Determine the (x, y) coordinate at the center of the cell enclosing the given text.  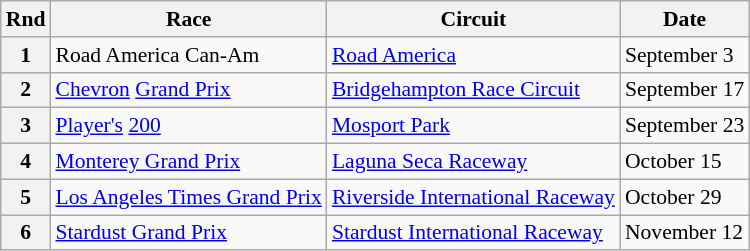
Mosport Park (474, 126)
Rnd (26, 19)
Stardust Grand Prix (188, 233)
September 17 (684, 90)
September 23 (684, 126)
Stardust International Raceway (474, 233)
Los Angeles Times Grand Prix (188, 197)
4 (26, 162)
Road America Can-Am (188, 55)
October 15 (684, 162)
September 3 (684, 55)
Player's 200 (188, 126)
6 (26, 233)
Road America (474, 55)
Riverside International Raceway (474, 197)
Monterey Grand Prix (188, 162)
Race (188, 19)
Date (684, 19)
November 12 (684, 233)
Laguna Seca Raceway (474, 162)
1 (26, 55)
Circuit (474, 19)
3 (26, 126)
Chevron Grand Prix (188, 90)
2 (26, 90)
5 (26, 197)
Bridgehampton Race Circuit (474, 90)
October 29 (684, 197)
